Return the (X, Y) coordinate for the center point of the cell that contains the specified text.  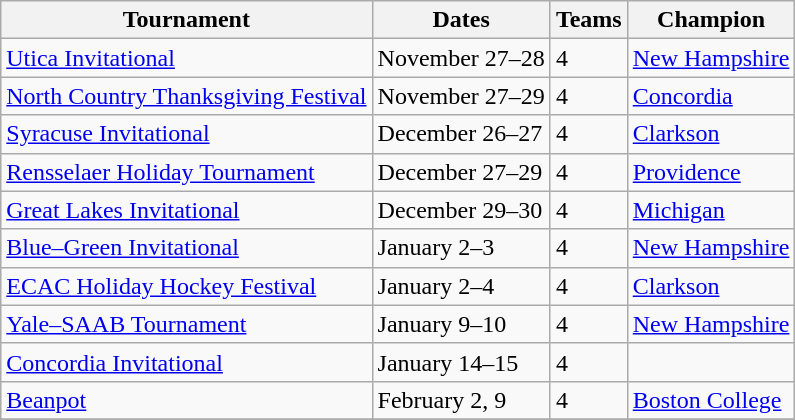
North Country Thanksgiving Festival (186, 96)
Tournament (186, 20)
Blue–Green Invitational (186, 248)
January 14–15 (461, 362)
November 27–29 (461, 96)
Champion (711, 20)
Yale–SAAB Tournament (186, 324)
November 27–28 (461, 58)
December 27–29 (461, 172)
Boston College (711, 400)
February 2, 9 (461, 400)
December 29–30 (461, 210)
Concordia Invitational (186, 362)
Syracuse Invitational (186, 134)
December 26–27 (461, 134)
Michigan (711, 210)
Dates (461, 20)
Great Lakes Invitational (186, 210)
Rensselaer Holiday Tournament (186, 172)
January 9–10 (461, 324)
Beanpot (186, 400)
Teams (588, 20)
ECAC Holiday Hockey Festival (186, 286)
Providence (711, 172)
January 2–4 (461, 286)
January 2–3 (461, 248)
Utica Invitational (186, 58)
Concordia (711, 96)
